Output the [x, y] coordinate of the center of the cell containing the given text.  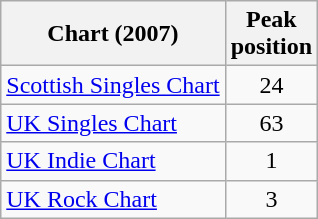
1 [271, 161]
63 [271, 123]
24 [271, 85]
UK Indie Chart [113, 161]
UK Rock Chart [113, 199]
UK Singles Chart [113, 123]
Peakposition [271, 34]
3 [271, 199]
Chart (2007) [113, 34]
Scottish Singles Chart [113, 85]
